For the text-containing cell, return its midpoint in (x, y) coordinate format. 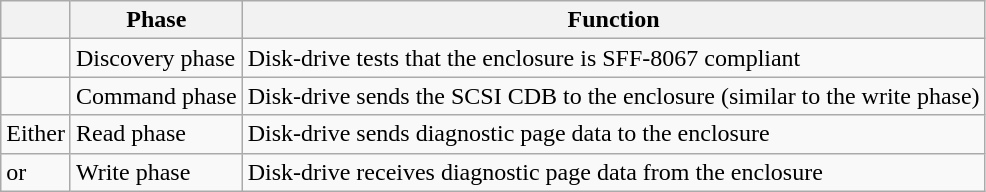
Write phase (156, 172)
Function (614, 20)
or (36, 172)
Read phase (156, 134)
Disk-drive tests that the enclosure is SFF-8067 compliant (614, 58)
Disk-drive sends diagnostic page data to the enclosure (614, 134)
Discovery phase (156, 58)
Phase (156, 20)
Either (36, 134)
Disk-drive receives diagnostic page data from the enclosure (614, 172)
Disk-drive sends the SCSI CDB to the enclosure (similar to the write phase) (614, 96)
Command phase (156, 96)
